Return the [x, y] coordinate for the center point of the cell that contains the specified text.  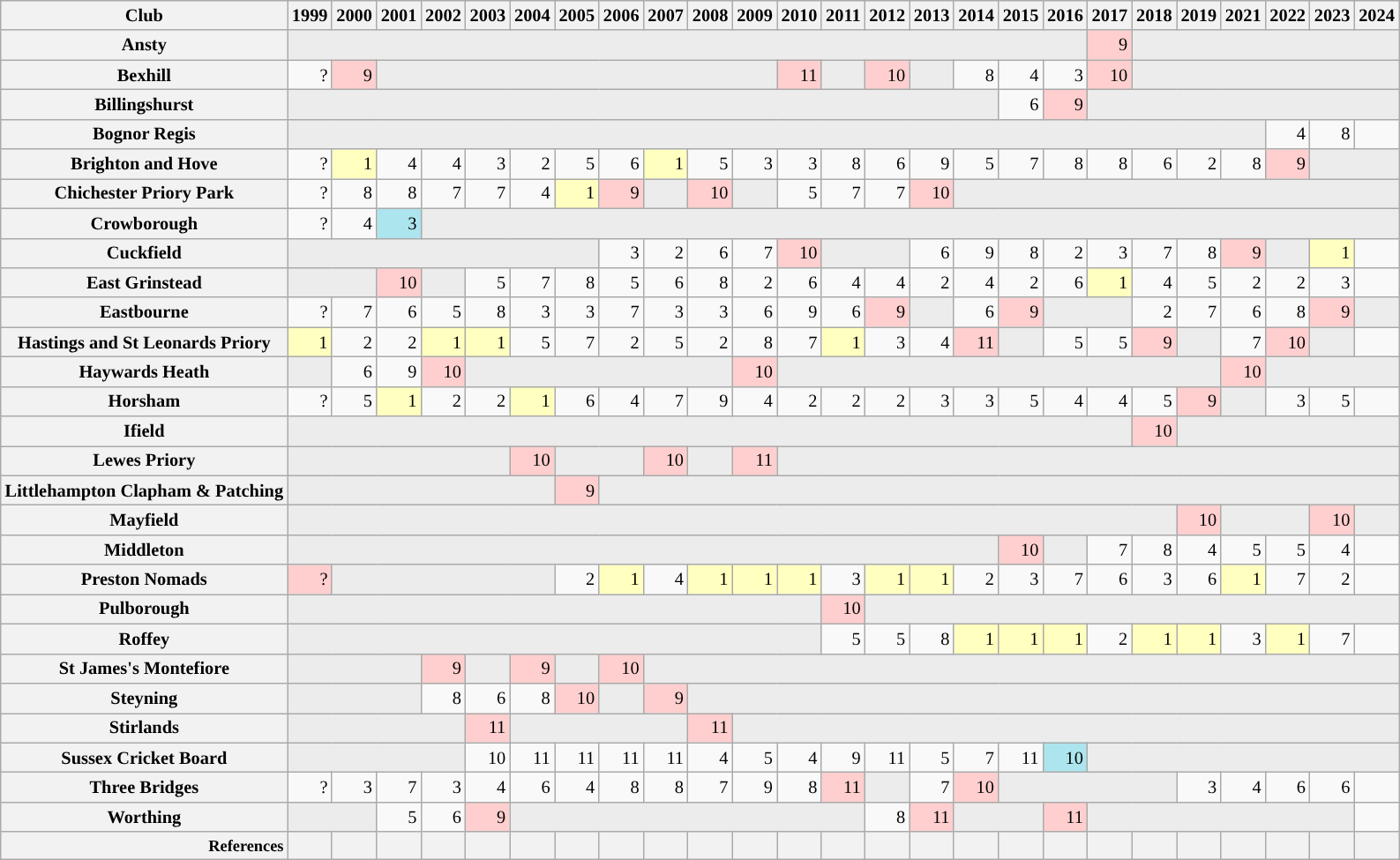
St James's Montefiore [145, 669]
2012 [887, 15]
Preston Nomads [145, 580]
2011 [843, 15]
2002 [443, 15]
2009 [754, 15]
Cuckfield [145, 253]
Hastings and St Leonards Priory [145, 342]
Club [145, 15]
Horsham [145, 401]
Eastbourne [145, 312]
Haywards Heath [145, 371]
2010 [799, 15]
Ansty [145, 45]
2022 [1287, 15]
Littlehampton Clapham & Patching [145, 490]
2016 [1065, 15]
Mayfield [145, 520]
2023 [1332, 15]
2013 [932, 15]
Bexhill [145, 75]
2003 [488, 15]
Ifield [145, 431]
Steyning [145, 698]
2018 [1154, 15]
References [145, 845]
Worthing [145, 817]
Chichester Priory Park [145, 193]
2005 [577, 15]
2001 [399, 15]
Billingshurst [145, 104]
Stirlands [145, 728]
Lewes Priory [145, 460]
2008 [710, 15]
2024 [1376, 15]
2007 [665, 15]
2004 [532, 15]
Roffey [145, 639]
Sussex Cricket Board [145, 758]
2000 [354, 15]
2015 [1021, 15]
Pulborough [145, 609]
Bognor Regis [145, 134]
2006 [621, 15]
2014 [976, 15]
2021 [1243, 15]
2019 [1199, 15]
2017 [1110, 15]
1999 [310, 15]
Middleton [145, 550]
Brighton and Hove [145, 164]
East Grinstead [145, 282]
Three Bridges [145, 787]
Crowborough [145, 223]
